Return (x, y) of the center of cell containing provided text 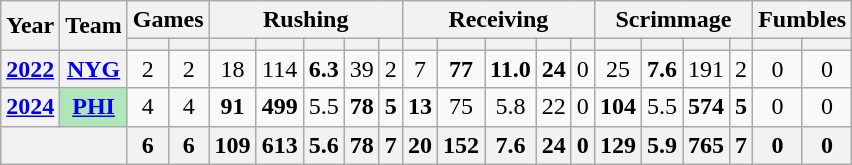
Fumbles (802, 20)
39 (362, 69)
574 (706, 107)
2022 (30, 69)
91 (232, 107)
2024 (30, 107)
77 (460, 69)
25 (618, 69)
5.9 (662, 145)
6.3 (324, 69)
75 (460, 107)
Scrimmage (673, 20)
18 (232, 69)
104 (618, 107)
152 (460, 145)
Rushing (306, 20)
20 (420, 145)
5.6 (324, 145)
Games (168, 20)
499 (280, 107)
5.8 (510, 107)
22 (554, 107)
13 (420, 107)
11.0 (510, 69)
114 (280, 69)
Team (94, 26)
PHI (94, 107)
NYG (94, 69)
191 (706, 69)
Receiving (498, 20)
Year (30, 26)
765 (706, 145)
129 (618, 145)
109 (232, 145)
613 (280, 145)
